Provide the (X, Y) coordinate of the cell's center where the given text is located.  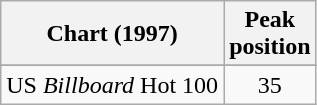
35 (270, 85)
Peakposition (270, 34)
Chart (1997) (112, 34)
US Billboard Hot 100 (112, 85)
